Identify which cell holds the provided text, then report its [x, y] central coordinate. 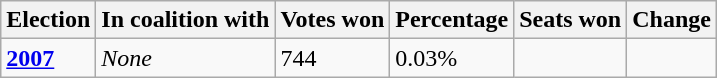
744 [332, 58]
Seats won [570, 20]
Votes won [332, 20]
Election [48, 20]
Percentage [452, 20]
0.03% [452, 58]
In coalition with [186, 20]
None [186, 58]
Change [672, 20]
2007 [48, 58]
